Locate the cell with the specified text and output its (x, y) center coordinate. 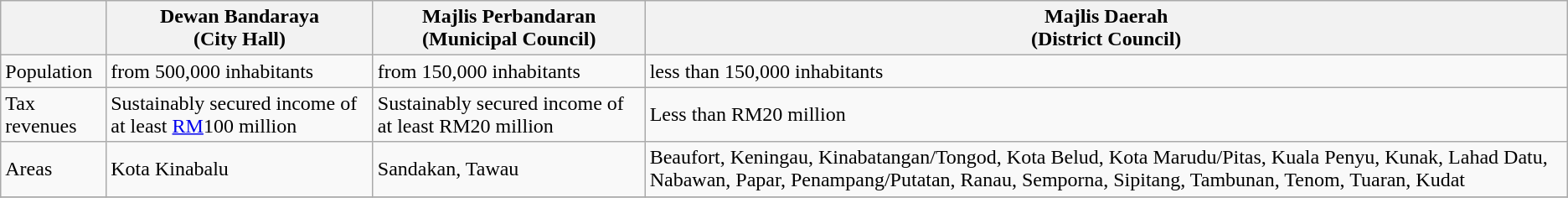
less than 150,000 inhabitants (1106, 71)
Less than RM20 million (1106, 114)
Population (54, 71)
Majlis Perbandaran(Municipal Council) (509, 29)
Dewan Bandaraya(City Hall) (240, 29)
Sandakan, Tawau (509, 169)
Kota Kinabalu (240, 169)
from 500,000 inhabitants (240, 71)
from 150,000 inhabitants (509, 71)
Sustainably secured income of at least RM20 million (509, 114)
Tax revenues (54, 114)
Sustainably secured income of at least RM100 million (240, 114)
Areas (54, 169)
Majlis Daerah(District Council) (1106, 29)
